Search for the cell housing the specified text and yield its (X, Y) center coordinate. 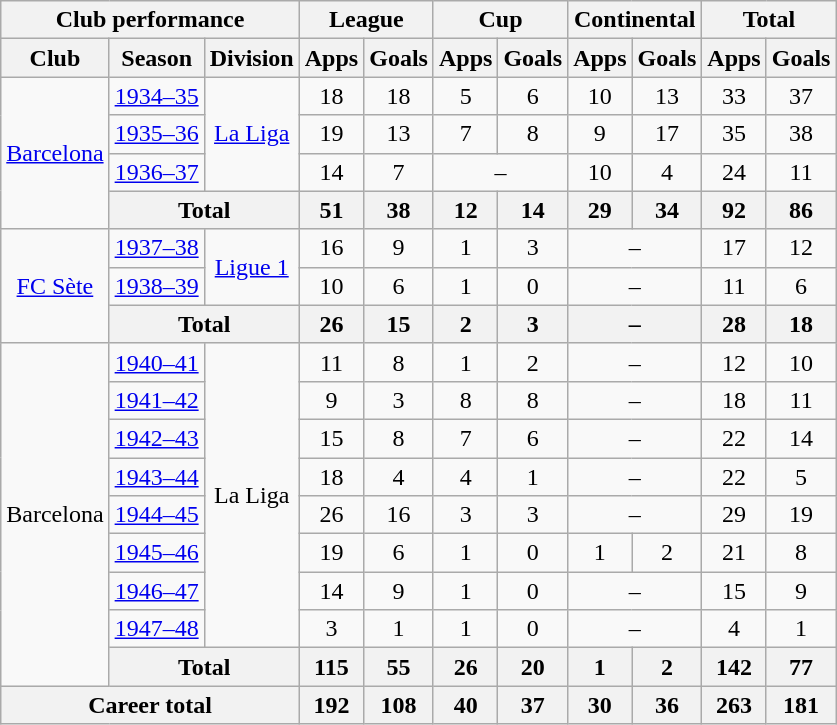
55 (399, 667)
1945–46 (156, 553)
1940–41 (156, 362)
1935–36 (156, 134)
108 (399, 705)
1944–45 (156, 515)
1934–35 (156, 96)
20 (533, 667)
Ligue 1 (252, 267)
263 (734, 705)
Club performance (150, 20)
115 (331, 667)
1943–44 (156, 477)
92 (734, 210)
33 (734, 96)
Career total (150, 705)
Season (156, 58)
Cup (500, 20)
Division (252, 58)
34 (667, 210)
1937–38 (156, 248)
36 (667, 705)
Club (55, 58)
1942–43 (156, 438)
51 (331, 210)
192 (331, 705)
FC Sète (55, 286)
28 (734, 324)
40 (465, 705)
1938–39 (156, 286)
1947–48 (156, 629)
77 (801, 667)
86 (801, 210)
Continental (635, 20)
181 (801, 705)
35 (734, 134)
21 (734, 553)
League (366, 20)
24 (734, 172)
30 (600, 705)
1936–37 (156, 172)
1941–42 (156, 400)
1946–47 (156, 591)
142 (734, 667)
